Identify which cell holds the provided text, then report its (x, y) central coordinate. 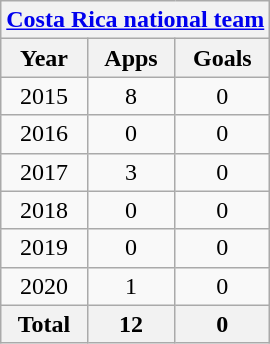
Goals (222, 58)
Apps (131, 58)
8 (131, 96)
2017 (44, 172)
2016 (44, 134)
2020 (44, 286)
Total (44, 324)
12 (131, 324)
2015 (44, 96)
Year (44, 58)
2018 (44, 210)
2019 (44, 248)
1 (131, 286)
Costa Rica national team (136, 20)
3 (131, 172)
